Locate the cell with the specified text and output its (x, y) center coordinate. 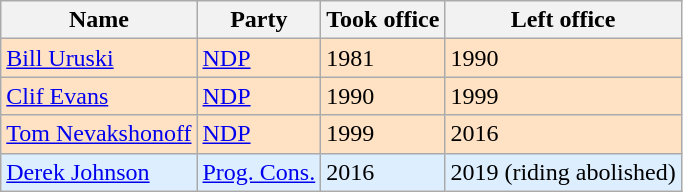
Left office (563, 20)
Bill Uruski (99, 58)
Took office (383, 20)
1981 (383, 58)
Prog. Cons. (259, 172)
Name (99, 20)
2019 (riding abolished) (563, 172)
Clif Evans (99, 96)
Party (259, 20)
Tom Nevakshonoff (99, 134)
Derek Johnson (99, 172)
